Determine the (x, y) coordinate at the center of the cell enclosing the given text.  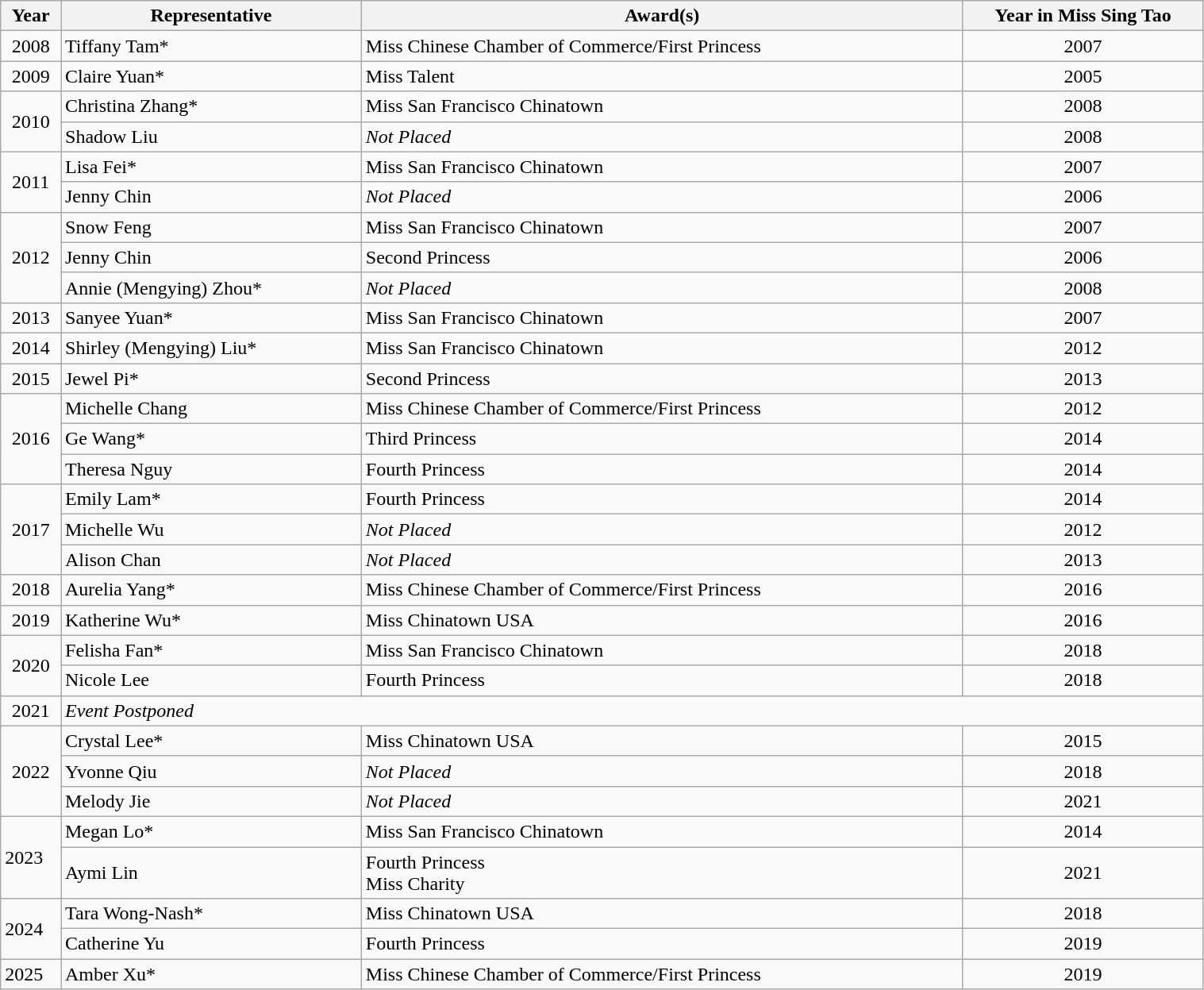
2017 (31, 530)
2022 (31, 771)
Felisha Fan* (211, 650)
Shadow Liu (211, 137)
Annie (Mengying) Zhou* (211, 287)
Amber Xu* (211, 974)
Claire Yuan* (211, 76)
Melody Jie (211, 801)
Alison Chan (211, 560)
2025 (31, 974)
Fourth PrincessMiss Charity (662, 872)
Miss Talent (662, 76)
Nicole Lee (211, 680)
2024 (31, 929)
Michelle Chang (211, 409)
Shirley (Mengying) Liu* (211, 348)
Snow Feng (211, 227)
Emily Lam* (211, 499)
Tiffany Tam* (211, 46)
Sanyee Yuan* (211, 318)
2020 (31, 665)
Year (31, 16)
Third Princess (662, 439)
2023 (31, 857)
Katherine Wu* (211, 620)
Year in Miss Sing Tao (1083, 16)
Yvonne Qiu (211, 771)
2005 (1083, 76)
2010 (31, 121)
Jewel Pi* (211, 379)
Representative (211, 16)
Christina Zhang* (211, 106)
Tara Wong-Nash* (211, 914)
2011 (31, 182)
Theresa Nguy (211, 469)
Ge Wang* (211, 439)
Megan Lo* (211, 831)
Crystal Lee* (211, 741)
Aurelia Yang* (211, 590)
Award(s) (662, 16)
Catherine Yu (211, 944)
Aymi Lin (211, 872)
2009 (31, 76)
Michelle Wu (211, 530)
Lisa Fei* (211, 167)
Event Postponed (632, 711)
